Determine the (x, y) coordinate at the center of the cell enclosing the given text.  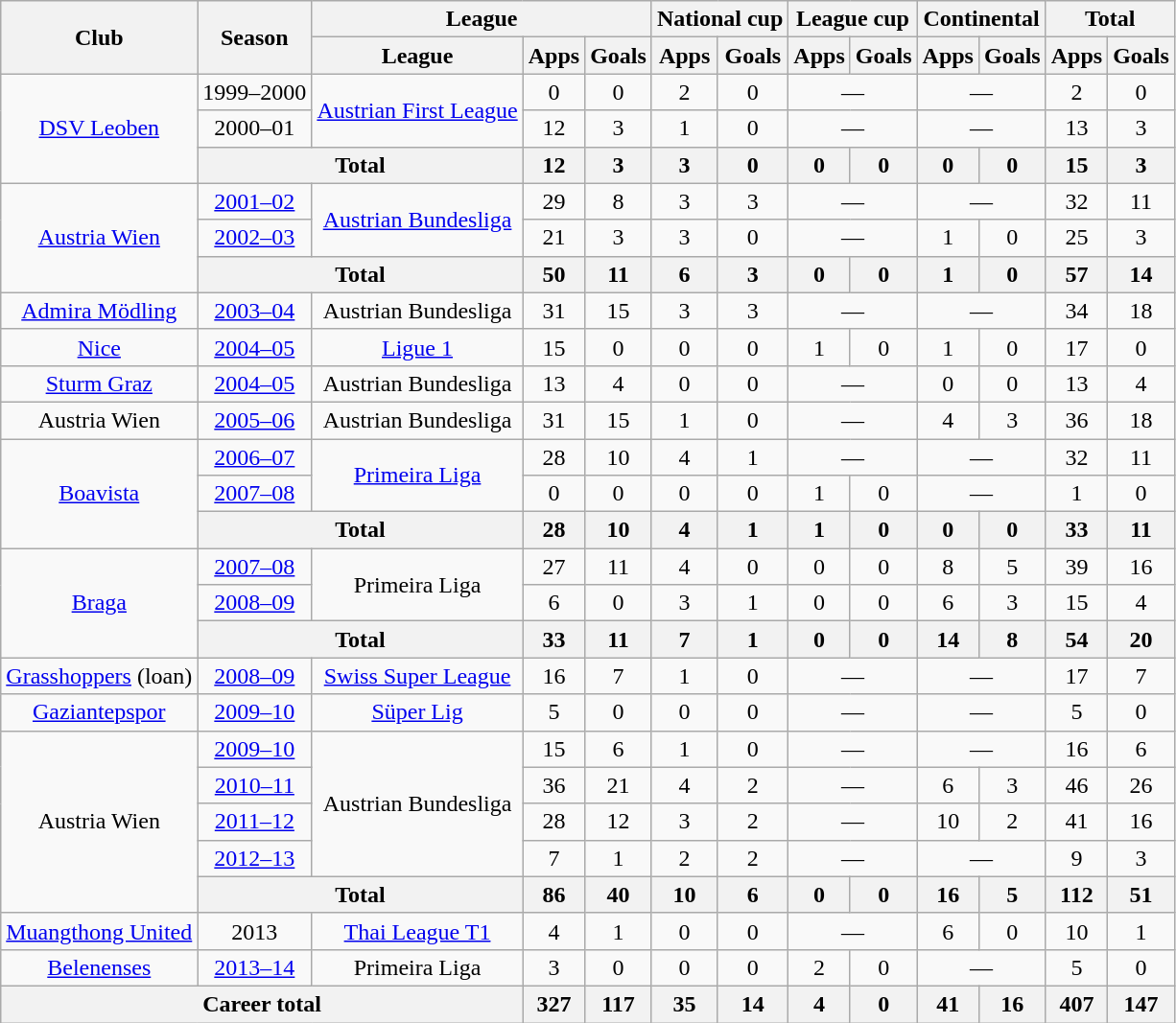
Club (100, 37)
51 (1141, 895)
86 (553, 895)
2010–11 (255, 785)
50 (553, 274)
2011–12 (255, 822)
2002–03 (255, 238)
League cup (853, 19)
Belenenses (100, 967)
2005–06 (255, 420)
57 (1076, 274)
27 (553, 567)
Admira Mödling (100, 311)
Austrian First League (417, 110)
Muangthong United (100, 931)
327 (553, 1004)
2000–01 (255, 128)
Gaziantepspor (100, 712)
Süper Lig (417, 712)
Continental (981, 19)
29 (553, 201)
Swiss Super League (417, 676)
34 (1076, 311)
407 (1076, 1004)
Braga (100, 603)
Career total (262, 1004)
Grasshoppers (loan) (100, 676)
54 (1076, 639)
Ligue 1 (417, 347)
25 (1076, 238)
2003–04 (255, 311)
39 (1076, 567)
26 (1141, 785)
Nice (100, 347)
Season (255, 37)
2001–02 (255, 201)
35 (684, 1004)
Sturm Graz (100, 384)
National cup (719, 19)
DSV Leoben (100, 128)
9 (1076, 858)
2013 (255, 931)
112 (1076, 895)
40 (619, 895)
147 (1141, 1004)
1999–2000 (255, 92)
20 (1141, 639)
2013–14 (255, 967)
2012–13 (255, 858)
Boavista (100, 494)
2006–07 (255, 457)
46 (1076, 785)
117 (619, 1004)
Thai League T1 (417, 931)
